Determine the (X, Y) coordinate at the center of the cell enclosing the given text.  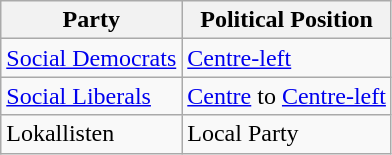
Centre to Centre-left (287, 96)
Social Democrats (92, 58)
Lokallisten (92, 134)
Social Liberals (92, 96)
Centre-left (287, 58)
Local Party (287, 134)
Political Position (287, 20)
Party (92, 20)
